Find where the given text appears and provide that cell's center as [x, y] coordinate. 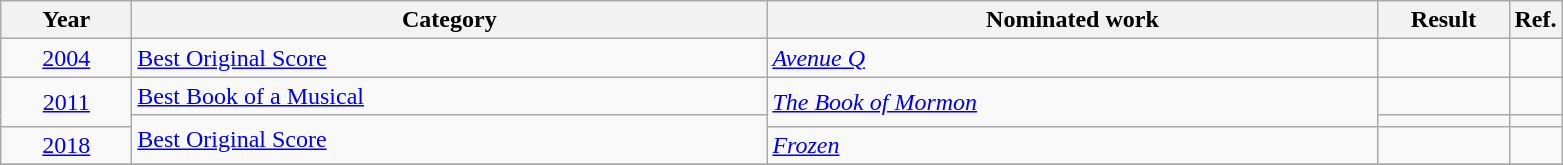
Frozen [1072, 145]
Avenue Q [1072, 58]
2011 [66, 102]
Nominated work [1072, 20]
Result [1444, 20]
2018 [66, 145]
The Book of Mormon [1072, 102]
Ref. [1536, 20]
Best Book of a Musical [450, 96]
2004 [66, 58]
Category [450, 20]
Year [66, 20]
